Identify which cell holds the provided text, then report its [x, y] central coordinate. 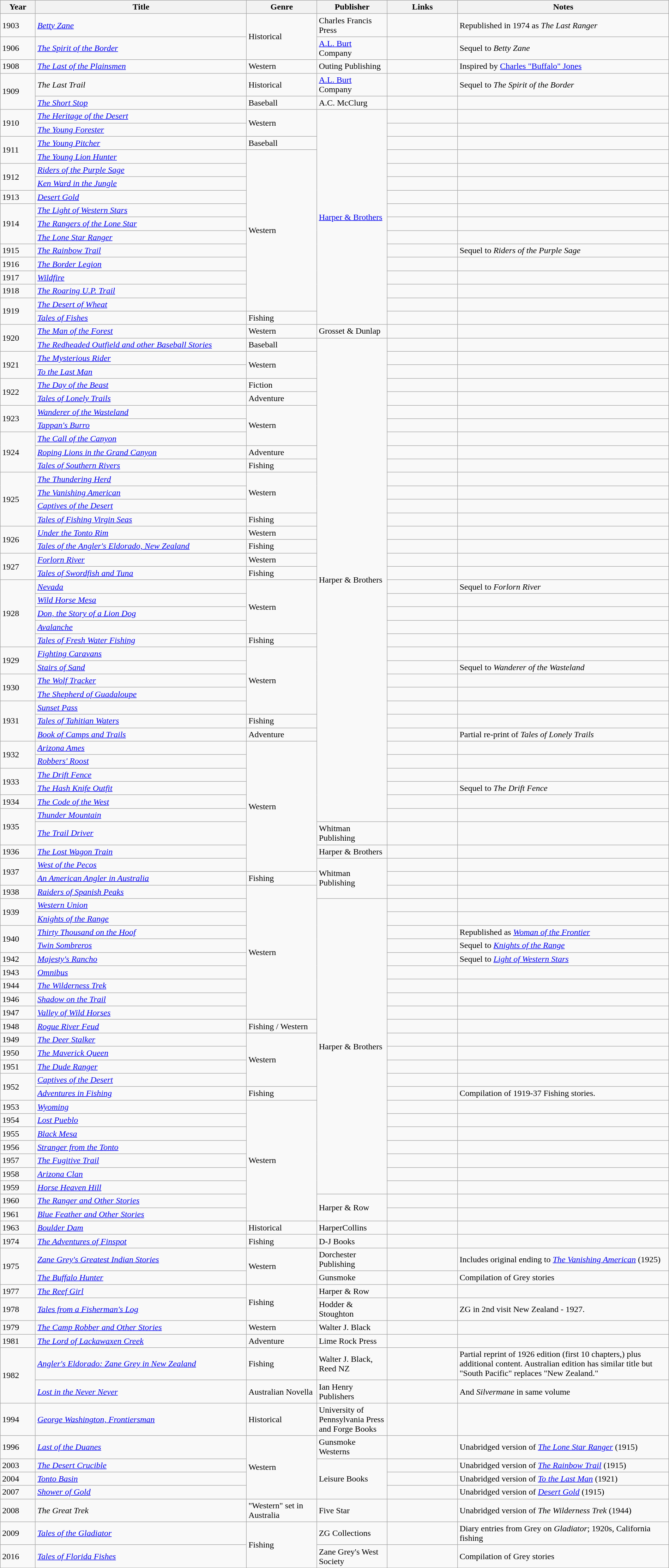
The Rangers of the Lone Star [141, 224]
1951 [18, 1067]
1981 [18, 1341]
Genre [282, 7]
The Redheaded Outfield and other Baseball Stories [141, 345]
1940 [18, 939]
The Lost Wagon Train [141, 851]
Notes [563, 7]
1938 [18, 892]
Tales of Florida Fishes [141, 1556]
Fighting Caravans [141, 654]
2008 [18, 1510]
1926 [18, 539]
1979 [18, 1328]
1957 [18, 1161]
Compilation of 1919-37 Fishing stories. [563, 1093]
Diary entries from Grey on Gladiator; 1920s, California fishing [563, 1533]
1960 [18, 1201]
D-J Books [352, 1241]
Stranger from the Tonto [141, 1147]
2009 [18, 1533]
The Young Forester [141, 130]
Unabridged version of The Lone Star Ranger (1915) [563, 1447]
Majesty's Rancho [141, 959]
1952 [18, 1087]
The Last of the Plainsmen [141, 66]
Publisher [352, 7]
1944 [18, 986]
Zane Grey's Greatest Indian Stories [141, 1259]
The Roaring U.P. Trail [141, 291]
Knights of the Range [141, 919]
Stairs of Sand [141, 667]
Tales of the Gladiator [141, 1533]
Arizona Clan [141, 1174]
Republished as Woman of the Frontier [563, 932]
1936 [18, 851]
The Camp Robber and Other Stories [141, 1328]
The Thundering Herd [141, 479]
Year [18, 7]
Wildfire [141, 278]
The Young Lion Hunter [141, 156]
Tales of Fresh Water Fishing [141, 640]
Avalanche [141, 627]
Tonto Basin [141, 1479]
Shower of Gold [141, 1492]
1994 [18, 1419]
2016 [18, 1556]
1927 [18, 566]
2004 [18, 1479]
1948 [18, 1026]
The Call of the Canyon [141, 439]
Fiction [282, 385]
Unabridged version of To the Last Man (1921) [563, 1479]
1903 [18, 25]
Leisure Books [352, 1479]
1909 [18, 91]
Unabridged version of Desert Gold (1915) [563, 1492]
Blue Feather and Other Stories [141, 1214]
ZG Collections [352, 1533]
Rogue River Feud [141, 1026]
Unabridged version of The Wilderness Trek (1944) [563, 1510]
The Lone Star Ranger [141, 237]
1935 [18, 826]
Grosset & Dunlap [352, 331]
Sequel to The Spirit of the Border [563, 85]
Includes original ending to The Vanishing American (1925) [563, 1259]
Omnibus [141, 972]
1932 [18, 755]
Tales of Southern Rivers [141, 466]
1956 [18, 1147]
The Trail Driver [141, 833]
The Lord of Lackawaxen Creek [141, 1341]
The Heritage of the Desert [141, 116]
Walter J. Black [352, 1328]
Sequel to Betty Zane [563, 48]
1963 [18, 1228]
The Dude Ranger [141, 1067]
Lime Rock Press [352, 1341]
Sequel to The Drift Fence [563, 788]
Gunsmoke Westerns [352, 1447]
Sunset Pass [141, 708]
Walter J. Black, Reed NZ [352, 1364]
Robbers' Roost [141, 761]
1942 [18, 959]
1906 [18, 48]
1947 [18, 1013]
1920 [18, 338]
1974 [18, 1241]
Five Star [352, 1510]
The Light of Western Stars [141, 210]
Hodder & Stoughton [352, 1309]
"Western" set in Australia [282, 1510]
Lost Pueblo [141, 1120]
Sequel to Wanderer of the Wasteland [563, 667]
1939 [18, 912]
The Short Stop [141, 103]
Roping Lions in the Grand Canyon [141, 452]
1917 [18, 278]
1977 [18, 1291]
Angler's Eldorado: Zane Grey in New Zealand [141, 1364]
1949 [18, 1039]
1914 [18, 224]
The Fugitive Trail [141, 1161]
The Great Trek [141, 1510]
The Spirit of the Border [141, 48]
The Ranger and Other Stories [141, 1201]
Sequel to Forlorn River [563, 586]
1946 [18, 999]
Australian Novella [282, 1392]
Sequel to Light of Western Stars [563, 959]
Sequel to Riders of the Purple Sage [563, 251]
Wanderer of the Wasteland [141, 412]
Zane Grey's West Society [352, 1556]
Inspired by Charles "Buffalo" Jones [563, 66]
Tappan's Burro [141, 425]
Tales from a Fisherman's Log [141, 1309]
1943 [18, 972]
Valley of Wild Horses [141, 1013]
1955 [18, 1134]
Horse Heaven Hill [141, 1187]
Wild Horse Mesa [141, 600]
1921 [18, 365]
University of Pennsylvania Press and Forge Books [352, 1419]
1978 [18, 1309]
Tales of Tahitian Waters [141, 721]
1915 [18, 251]
1916 [18, 264]
George Washington, Frontiersman [141, 1419]
The Hash Knife Outfit [141, 788]
Gunsmoke [352, 1277]
1912 [18, 177]
Fishing / Western [282, 1026]
To the Last Man [141, 371]
1959 [18, 1187]
The Drift Fence [141, 775]
The Desert of Wheat [141, 304]
Shadow on the Trail [141, 999]
Under the Tonto Rim [141, 533]
Raiders of Spanish Peaks [141, 892]
Black Mesa [141, 1134]
Book of Camps and Trails [141, 734]
1925 [18, 499]
Ian Henry Publishers [352, 1392]
Arizona Ames [141, 748]
Partial re-print of Tales of Lonely Trails [563, 734]
2003 [18, 1465]
1975 [18, 1266]
1953 [18, 1107]
The Code of the West [141, 801]
Tales of the Angler's Eldorado, New Zealand [141, 546]
The Adventures of Finspot [141, 1241]
1929 [18, 661]
1918 [18, 291]
Tales of Lonely Trails [141, 398]
Twin Sombreros [141, 946]
Tales of Swordfish and Tuna [141, 573]
Lost in the Never Never [141, 1392]
The Last Trail [141, 85]
1961 [18, 1214]
1933 [18, 781]
Forlorn River [141, 560]
The Man of the Forest [141, 331]
The Reef Girl [141, 1291]
1910 [18, 123]
1996 [18, 1447]
1982 [18, 1376]
The Deer Stalker [141, 1039]
1923 [18, 419]
2007 [18, 1492]
Nevada [141, 586]
1913 [18, 197]
The Vanishing American [141, 493]
1954 [18, 1120]
Riders of the Purple Sage [141, 170]
Title [141, 7]
Charles Francis Press [352, 25]
West of the Pecos [141, 865]
1934 [18, 801]
A.C. McClurg [352, 103]
Thunder Mountain [141, 815]
Western Union [141, 905]
1911 [18, 150]
ZG in 2nd visit New Zealand - 1927. [563, 1309]
The Shepherd of Guadaloupe [141, 694]
Ken Ward in the Jungle [141, 183]
Desert Gold [141, 197]
1937 [18, 872]
1928 [18, 613]
Links [423, 7]
Thirty Thousand on the Hoof [141, 932]
Outing Publishing [352, 66]
Unabridged version of The Rainbow Trail (1915) [563, 1465]
1930 [18, 687]
The Border Legion [141, 264]
1931 [18, 721]
The Maverick Queen [141, 1053]
The Young Pitcher [141, 143]
An American Angler in Australia [141, 878]
The Wolf Tracker [141, 681]
The Wilderness Trek [141, 986]
1908 [18, 66]
1950 [18, 1053]
HarperCollins [352, 1228]
Adventures in Fishing [141, 1093]
The Rainbow Trail [141, 251]
Tales of Fishing Virgin Seas [141, 519]
The Mysterious Rider [141, 358]
The Desert Crucible [141, 1465]
Republished in 1974 as The Last Ranger [563, 25]
Betty Zane [141, 25]
1958 [18, 1174]
1922 [18, 392]
Don, the Story of a Lion Dog [141, 613]
And Silvermane in same volume [563, 1392]
Wyoming [141, 1107]
The Day of the Beast [141, 385]
1919 [18, 311]
Tales of Fishes [141, 318]
The Buffalo Hunter [141, 1277]
Last of the Duanes [141, 1447]
1924 [18, 452]
Dorchester Publishing [352, 1259]
Boulder Dam [141, 1228]
Sequel to Knights of the Range [563, 946]
